For the text-containing cell, return its midpoint in [X, Y] coordinate format. 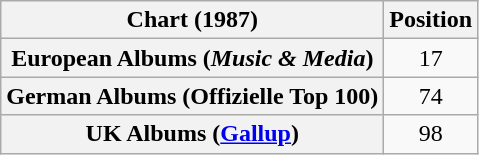
European Albums (Music & Media) [192, 58]
Position [431, 20]
German Albums (Offizielle Top 100) [192, 96]
17 [431, 58]
Chart (1987) [192, 20]
UK Albums (Gallup) [192, 134]
98 [431, 134]
74 [431, 96]
